Capture the cell that displays the provided text and extract its (X, Y) central coordinate. 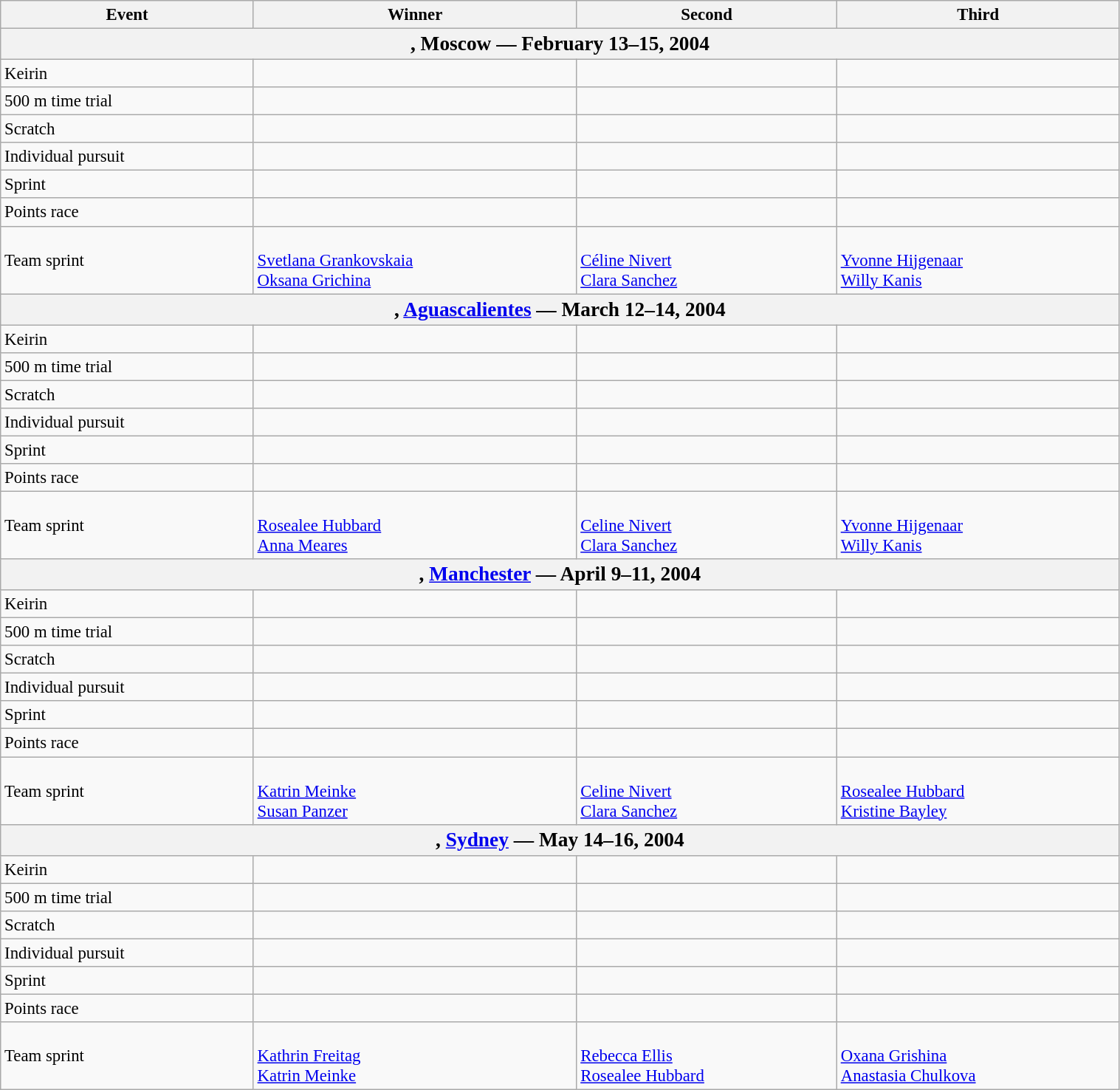
, Manchester — April 9–11, 2004 (560, 575)
Rosealee HubbardKristine Bayley (978, 791)
Svetlana Grankovskaia Oksana Grichina (415, 260)
Katrin MeinkeSusan Panzer (415, 791)
Second (707, 15)
, Aguascalientes — March 12–14, 2004 (560, 309)
Rosealee Hubbard Anna Meares (415, 525)
Rebecca EllisRosealee Hubbard (707, 1056)
Kathrin FreitagKatrin Meinke (415, 1056)
, Moscow — February 13–15, 2004 (560, 44)
Oxana GrishinaAnastasia Chulkova (978, 1056)
Winner (415, 15)
Celine NivertClara Sanchez (707, 791)
Event (127, 15)
Celine Nivert Clara Sanchez (707, 525)
Céline Nivert Clara Sanchez (707, 260)
, Sydney — May 14–16, 2004 (560, 840)
Third (978, 15)
